Scan for the cell matching the given text and deliver its (x, y) coordinate at center. 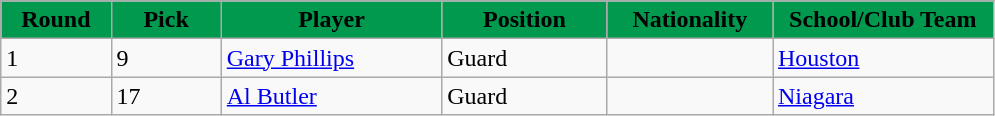
2 (56, 96)
Al Butler (331, 96)
9 (166, 58)
Pick (166, 20)
Round (56, 20)
Niagara (882, 96)
1 (56, 58)
Position (524, 20)
Player (331, 20)
Nationality (690, 20)
17 (166, 96)
Gary Phillips (331, 58)
Houston (882, 58)
School/Club Team (882, 20)
